Return the [X, Y] coordinate for the center point of the cell that contains the specified text.  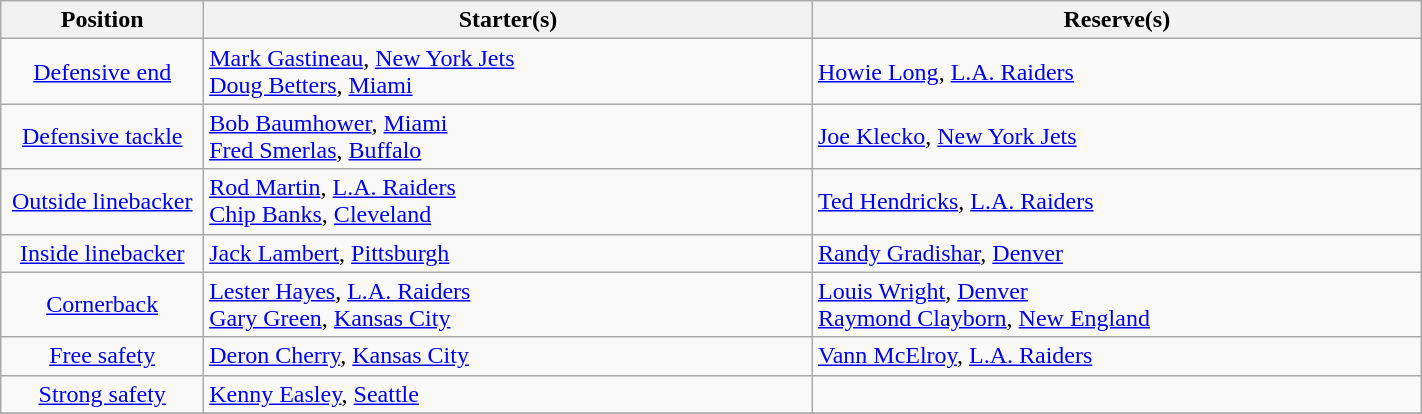
Ted Hendricks, L.A. Raiders [1116, 202]
Mark Gastineau, New York Jets Doug Betters, Miami [508, 72]
Position [102, 20]
Rod Martin, L.A. Raiders Chip Banks, Cleveland [508, 202]
Kenny Easley, Seattle [508, 394]
Randy Gradishar, Denver [1116, 253]
Reserve(s) [1116, 20]
Free safety [102, 356]
Cornerback [102, 304]
Bob Baumhower, Miami Fred Smerlas, Buffalo [508, 136]
Deron Cherry, Kansas City [508, 356]
Lester Hayes, L.A. Raiders Gary Green, Kansas City [508, 304]
Joe Klecko, New York Jets [1116, 136]
Outside linebacker [102, 202]
Howie Long, L.A. Raiders [1116, 72]
Defensive end [102, 72]
Vann McElroy, L.A. Raiders [1116, 356]
Louis Wright, Denver Raymond Clayborn, New England [1116, 304]
Inside linebacker [102, 253]
Strong safety [102, 394]
Starter(s) [508, 20]
Defensive tackle [102, 136]
Jack Lambert, Pittsburgh [508, 253]
